Extract the [x, y] coordinate from the center of the cell holding the provided text.  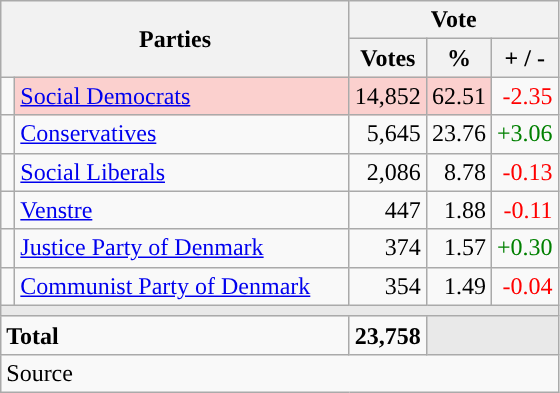
8.78 [458, 172]
Parties [176, 39]
14,852 [388, 96]
+3.06 [524, 134]
% [458, 58]
Source [280, 373]
+0.30 [524, 248]
Justice Party of Denmark [182, 248]
2,086 [388, 172]
Vote [454, 20]
5,645 [388, 134]
62.51 [458, 96]
Conservatives [182, 134]
Social Democrats [182, 96]
Total [176, 335]
Communist Party of Denmark [182, 286]
23.76 [458, 134]
1.88 [458, 210]
Venstre [182, 210]
23,758 [388, 335]
-2.35 [524, 96]
374 [388, 248]
Votes [388, 58]
447 [388, 210]
-0.04 [524, 286]
Social Liberals [182, 172]
354 [388, 286]
+ / - [524, 58]
-0.11 [524, 210]
1.49 [458, 286]
1.57 [458, 248]
-0.13 [524, 172]
